Search for the cell housing the specified text and yield its [X, Y] center coordinate. 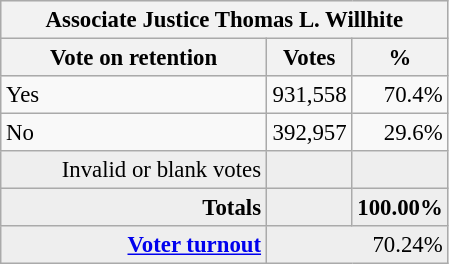
931,558 [309, 95]
% [400, 58]
Totals [134, 208]
100.00% [400, 208]
Voter turnout [134, 245]
70.24% [357, 245]
Yes [134, 95]
No [134, 133]
29.6% [400, 133]
Votes [309, 58]
392,957 [309, 133]
Invalid or blank votes [134, 170]
70.4% [400, 95]
Vote on retention [134, 58]
Associate Justice Thomas L. Willhite [224, 20]
